From the cell containing the given text, extract its center point as [x, y] coordinate. 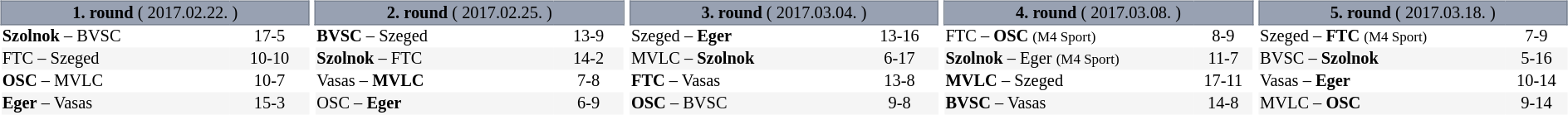
OSC – Eger [434, 104]
7-9 [1536, 36]
Szeged – Eger [745, 36]
MVLC – Szolnok [745, 60]
Szolnok – BVSC [115, 36]
MVLC – Szeged [1069, 81]
17-5 [270, 36]
MVLC – OSC [1382, 104]
Eger – Vasas [115, 104]
13-9 [588, 36]
BVSC – Vasas [1069, 104]
10-7 [270, 81]
17-11 [1224, 81]
OSC – BVSC [745, 104]
14-8 [1224, 104]
15-3 [270, 104]
FTC – OSC (M4 Sport) [1069, 36]
10-14 [1536, 81]
14-2 [588, 60]
11-7 [1224, 60]
13-16 [900, 36]
6-9 [588, 104]
4. round ( 2017.03.08. ) [1098, 12]
5-16 [1536, 60]
6-17 [900, 60]
Vasas – Eger [1382, 81]
5. round ( 2017.03.18. ) [1414, 12]
Szolnok – Eger (M4 Sport) [1069, 60]
FTC – Szeged [115, 60]
1. round ( 2017.02.22. ) [154, 12]
7-8 [588, 81]
3. round ( 2017.03.04. ) [784, 12]
Szeged – FTC (M4 Sport) [1382, 36]
Vasas – MVLC [434, 81]
FTC – Vasas [745, 81]
10-10 [270, 60]
BVSC – Szolnok [1382, 60]
Szolnok – FTC [434, 60]
OSC – MVLC [115, 81]
8-9 [1224, 36]
BVSC – Szeged [434, 36]
2. round ( 2017.02.25. ) [470, 12]
13-8 [900, 81]
9-14 [1536, 104]
9-8 [900, 104]
